Extract the (x, y) coordinate from the center of the cell holding the provided text.  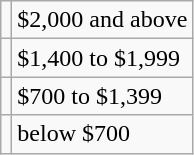
$700 to $1,399 (102, 96)
below $700 (102, 134)
$2,000 and above (102, 20)
$1,400 to $1,999 (102, 58)
